Locate the cell with the specified text and output its [x, y] center coordinate. 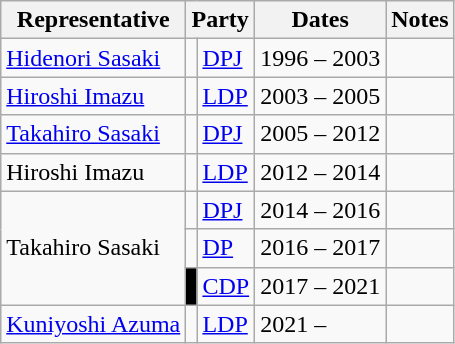
Party [220, 20]
DP [226, 248]
Notes [420, 20]
2017 – 2021 [320, 286]
2021 – [320, 324]
2005 – 2012 [320, 134]
CDP [226, 286]
2012 – 2014 [320, 172]
1996 – 2003 [320, 58]
2016 – 2017 [320, 248]
Kuniyoshi Azuma [94, 324]
Hidenori Sasaki [94, 58]
Representative [94, 20]
2014 – 2016 [320, 210]
Dates [320, 20]
2003 – 2005 [320, 96]
